For the text-containing cell, return its midpoint in (x, y) coordinate format. 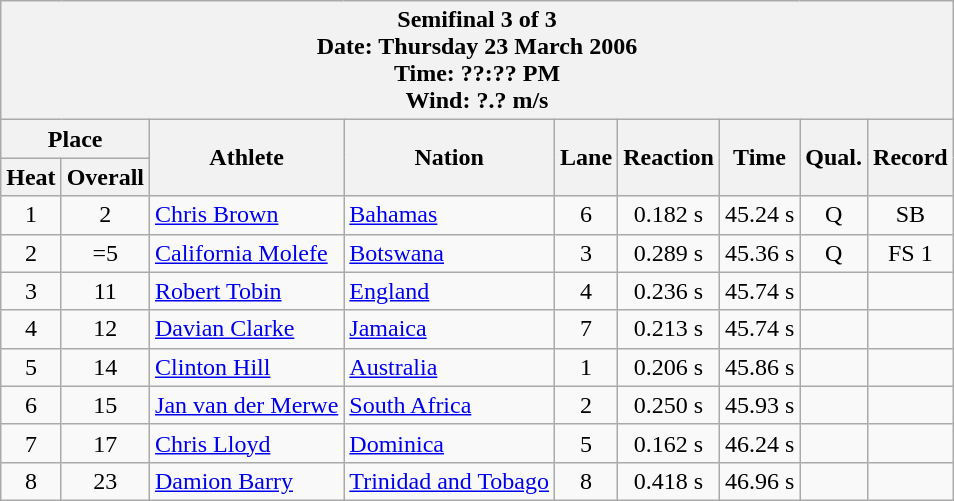
0.182 s (669, 215)
Record (911, 158)
Chris Lloyd (247, 443)
Lane (586, 158)
Semifinal 3 of 3 Date: Thursday 23 March 2006 Time: ??:?? PM Wind: ?.? m/s (477, 60)
45.93 s (759, 405)
Heat (31, 177)
Chris Brown (247, 215)
Bahamas (450, 215)
FS 1 (911, 253)
Damion Barry (247, 481)
=5 (105, 253)
12 (105, 329)
Nation (450, 158)
Robert Tobin (247, 291)
Overall (105, 177)
Botswana (450, 253)
Jamaica (450, 329)
SB (911, 215)
Dominica (450, 443)
Place (76, 139)
California Molefe (247, 253)
0.213 s (669, 329)
Australia (450, 367)
23 (105, 481)
Qual. (834, 158)
45.36 s (759, 253)
Davian Clarke (247, 329)
0.250 s (669, 405)
0.289 s (669, 253)
0.206 s (669, 367)
Time (759, 158)
46.24 s (759, 443)
South Africa (450, 405)
Clinton Hill (247, 367)
0.162 s (669, 443)
45.24 s (759, 215)
11 (105, 291)
0.418 s (669, 481)
0.236 s (669, 291)
Trinidad and Tobago (450, 481)
46.96 s (759, 481)
17 (105, 443)
Reaction (669, 158)
England (450, 291)
Jan van der Merwe (247, 405)
14 (105, 367)
45.86 s (759, 367)
Athlete (247, 158)
15 (105, 405)
